Capture the cell that displays the provided text and extract its (x, y) central coordinate. 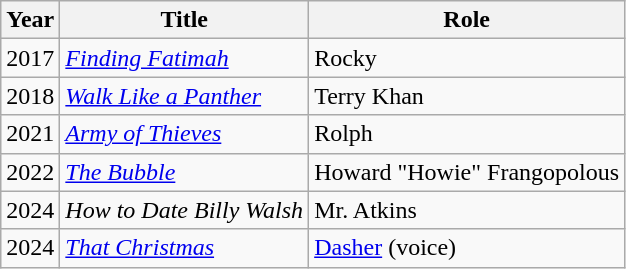
2018 (30, 96)
Dasher (voice) (467, 248)
Rocky (467, 58)
The Bubble (184, 172)
Mr. Atkins (467, 210)
Title (184, 20)
2021 (30, 134)
How to Date Billy Walsh (184, 210)
Howard "Howie" Frangopolous (467, 172)
2022 (30, 172)
Year (30, 20)
Role (467, 20)
Finding Fatimah (184, 58)
Army of Thieves (184, 134)
Walk Like a Panther (184, 96)
Rolph (467, 134)
2017 (30, 58)
Terry Khan (467, 96)
That Christmas (184, 248)
